Locate the cell with the specified text and output its [x, y] center coordinate. 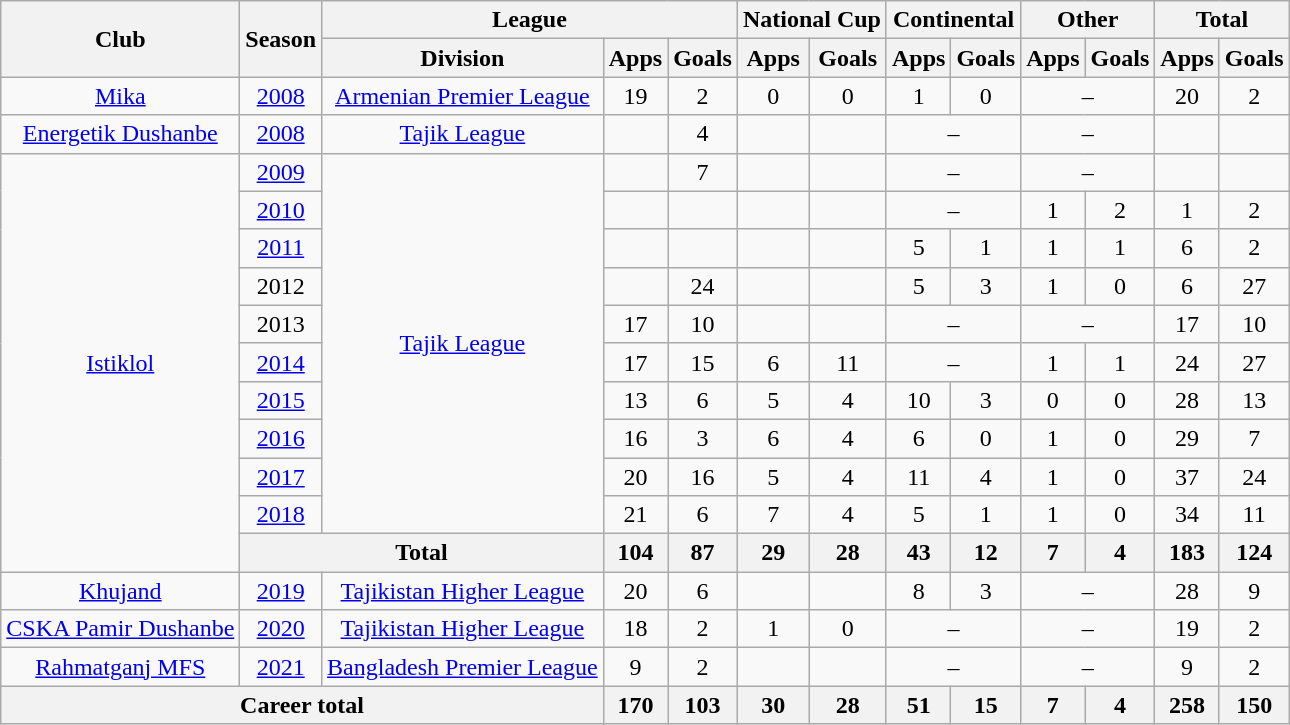
150 [1254, 705]
Energetik Dushanbe [120, 134]
2009 [281, 172]
Division [463, 58]
2021 [281, 667]
2019 [281, 591]
34 [1187, 515]
2014 [281, 362]
Bangladesh Premier League [463, 667]
124 [1254, 553]
21 [635, 515]
2012 [281, 286]
2017 [281, 477]
Season [281, 39]
258 [1187, 705]
Khujand [120, 591]
Mika [120, 96]
League [530, 20]
43 [918, 553]
Istiklol [120, 362]
2018 [281, 515]
Rahmatganj MFS [120, 667]
2020 [281, 629]
Other [1088, 20]
2011 [281, 248]
2016 [281, 438]
National Cup [812, 20]
170 [635, 705]
2010 [281, 210]
37 [1187, 477]
183 [1187, 553]
Armenian Premier League [463, 96]
2015 [281, 400]
103 [703, 705]
2013 [281, 324]
8 [918, 591]
30 [773, 705]
Career total [302, 705]
12 [986, 553]
104 [635, 553]
Continental [953, 20]
CSKA Pamir Dushanbe [120, 629]
87 [703, 553]
51 [918, 705]
Club [120, 39]
18 [635, 629]
